Provide the [X, Y] coordinate of the cell's center where the given text is located.  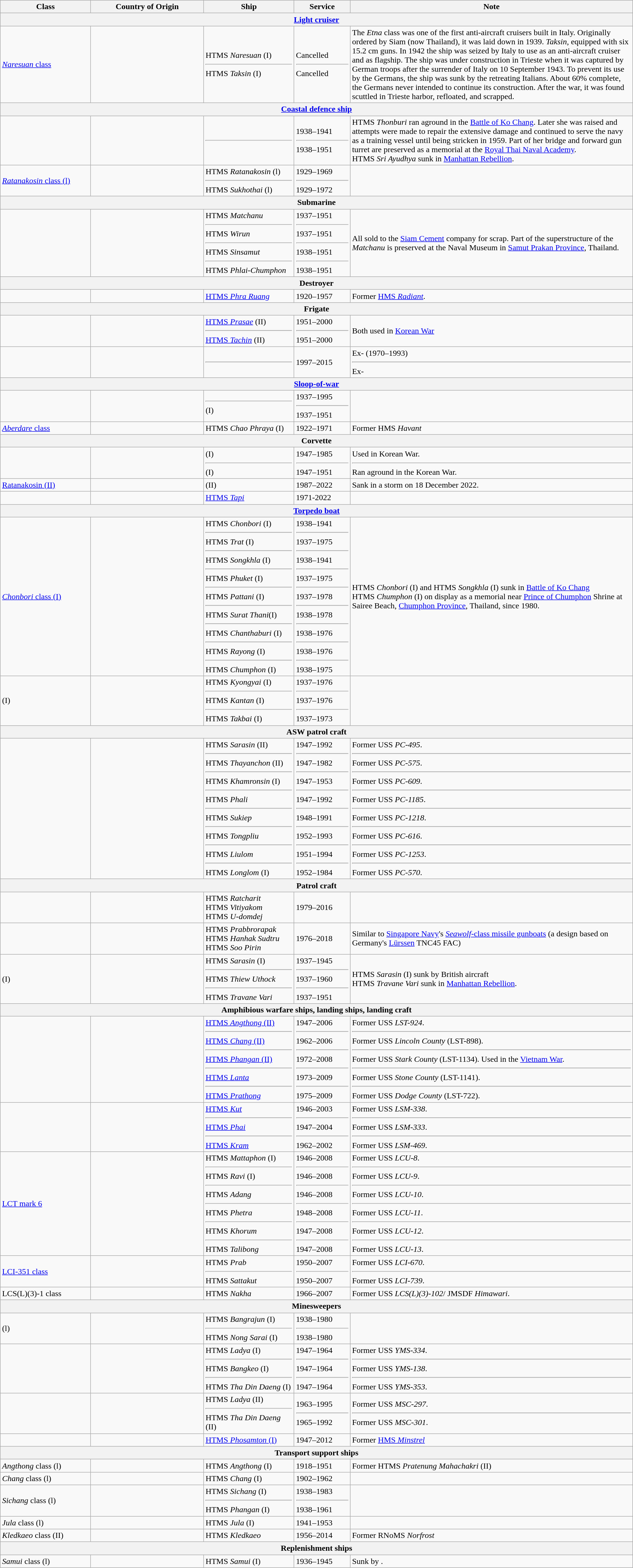
1922–1971 [322, 428]
HTMS PrabHTMS Sattakut [249, 1271]
Frigate [316, 309]
Chonbori class (I) [45, 596]
1937–19451937–19601937–1951 [322, 979]
Naresuan class [45, 64]
Former USS LCS(L)(3)-102/ JMSDF Himawari. [492, 1293]
Transport support ships [316, 1453]
HTMS Mattaphon (I)HTMS Ravi (I)HTMS AdangHTMS PhetraHTMS KhorumHTMS Talibong [249, 1204]
Former USS MSC-297.Former USS MSC-301. [492, 1413]
Sloop-of-war [316, 384]
1937–19951937–1951 [322, 406]
Former USS PC-495.Former USS PC-575.Former USS PC-609.Former USS PC-1185.Former USS PC-1218.Former USS PC-616.Former USS PC-1253.Former USS PC-570. [492, 809]
HTMS Tapi [249, 498]
1946–20081946–20081946–20081948–20081947–20081947–2008 [322, 1204]
Kledkaeo class (II) [45, 1536]
1918–1951 [322, 1466]
1966–2007 [322, 1293]
1946–20031947–20041962–2002 [322, 1127]
1937–19511937–19511938–19511938–1951 [322, 243]
Sunk by . [492, 1561]
Country of Origin [147, 7]
Sank in a storm on 18 December 2022. [492, 485]
HTMS Kledkaeo [249, 1536]
1920–1957 [322, 296]
1950–20071950–2007 [322, 1271]
Ratanakosin class (l) [45, 181]
1938–19831938–1961 [322, 1500]
1947–2012 [322, 1440]
Former HTMS Pratenung Mahachakri (II) [492, 1466]
HTMS Sarasin (I)HTMS Thiew UthockHTMS Travane Vari [249, 979]
1938–19801938–1980 [322, 1328]
1947–20061962–20061972–20081973–20091975–2009 [322, 1059]
HTMS Chang (I) [249, 1478]
HTMS Chonbori (I)HTMS Trat (I)HTMS Songkhla (I)HTMS Phuket (I)HTMS Pattani (I)HTMS Surat Thani(I)HTMS Chanthaburi (I)HTMS Rayong (I)HTMS Chumphon (I) [249, 596]
ASW patrol craft [316, 732]
HTMS MatchanuHTMS WirunHTMS SinsamutHTMS Phlai-Chumphon [249, 243]
HTMS Sichang (I)HTMS Phangan (I) [249, 1500]
1936–1945 [322, 1561]
Sichang class (l) [45, 1500]
1929–19691929–1972 [322, 181]
HTMS Ladya (I)HTMS Bangkeo (I)HTMS Tha Din Daeng (I) [249, 1368]
HTMS Chao Phraya (I) [249, 428]
(l) [45, 1328]
HTMS Phra Ruang [249, 296]
Patrol craft [316, 885]
Former HMS Havant [492, 428]
1976–2018 [322, 938]
1947–19641947–19641947–1964 [322, 1368]
Former RNoMS Norfrost [492, 1536]
Aberdare class [45, 428]
HTMS Angthong (II)HTMS Chang (II)HTMS Phangan (II)HTMS LantaHTMS Prathong [249, 1059]
1937–19761937–19761937–1973 [322, 701]
Angthong class (l) [45, 1466]
HTMS Naresuan (I) HTMS Taksin (I) [249, 64]
Used in Korean War.Ran aground in the Korean War. [492, 463]
1941–1953 [322, 1523]
LCT mark 6 [45, 1204]
HTMS Sarasin (I) sunk by British aircraftHTMS Travane Vari sunk in Manhattan Rebellion. [492, 979]
Ratanakosin (II) [45, 485]
Former HMS Minstrel [492, 1440]
Class [45, 7]
Coastal defence ship [316, 109]
Torpedo boat [316, 511]
Former USS LSM-338.Former USS LSM-333.Former USS LSM-469. [492, 1127]
HTMS Nakha [249, 1293]
1997–2015 [322, 362]
Destroyer [316, 283]
Amphibious warfare ships, landing ships, landing craft [316, 1010]
HTMS RatcharitHTMS VitiyakomHTMS U-domdej [249, 907]
HTMS Prasae (II)HTMS Tachin (II) [249, 331]
1979–2016 [322, 907]
1963–19951965–1992 [322, 1413]
HTMS Jula (I) [249, 1523]
Samui class (l) [45, 1561]
HTMS Sarasin (II)HTMS Thayanchon (II)HTMS Khamronsin (I)HTMS PhaliHTMS SukiepHTMS TongpliuHTMS LiulomHTMS Longlom (I) [249, 809]
Minesweepers [316, 1306]
Both used in Korean War [492, 331]
LCI-351 class [45, 1271]
HTMS PrabbrorapakHTMS Hanhak SudtruHTMS Soo Pirin [249, 938]
1947–19851947–1951 [322, 463]
Similar to Singapore Navy's Seawolf-class missile gunboats (a design based on Germany's Lürssen TNC45 FAC) [492, 938]
Former HMS Radiant. [492, 296]
Submarine [316, 203]
HTMS Phosamton (I) [249, 1440]
Former USS YMS-334.Former USS YMS-138.Former USS YMS-353. [492, 1368]
1987–2022 [322, 485]
HTMS Samui (I) [249, 1561]
(I) (I) [249, 463]
1938–19411938–1951 [322, 140]
Former USS LCI-670.Former USS LCI-739. [492, 1271]
HTMS Ladya (II)HTMS Tha Din Daeng (II) [249, 1413]
Service [322, 7]
HTMS Ratanakosin (l)HTMS Sukhothai (l) [249, 181]
Note [492, 7]
HTMS Angthong (I) [249, 1466]
Ship [249, 7]
Jula class (l) [45, 1523]
Light cruiser [316, 20]
Former USS LCU-8.Former USS LCU-9.Former USS LCU-10.Former USS LCU-11.Former USS LCU-12.Former USS LCU-13. [492, 1204]
1951–20001951–2000 [322, 331]
Ex- (1970–1993) Ex- [492, 362]
Replenishment ships [316, 1548]
1902–1962 [322, 1478]
HTMS Kyongyai (I)HTMS Kantan (I)HTMS Takbai (I) [249, 701]
Chang class (l) [45, 1478]
1971-2022 [322, 498]
LCS(L)(3)-1 class [45, 1293]
HTMS Bangrajun (I)HTMS Nong Sarai (I) [249, 1328]
1956–2014 [322, 1536]
CancelledCancelled [322, 64]
Corvette [316, 441]
(II) [249, 485]
HTMS KutHTMS PhaiHTMS Kram [249, 1127]
1938–19411937–19751938–19411937–19751937–19781938–19781938–19761938–19761938–1975 [322, 596]
1947–19921947–19821947–19531947–19921948–19911952–19931951–19941952–1984 [322, 809]
